Return the [x, y] coordinate for the center point of the cell that contains the specified text.  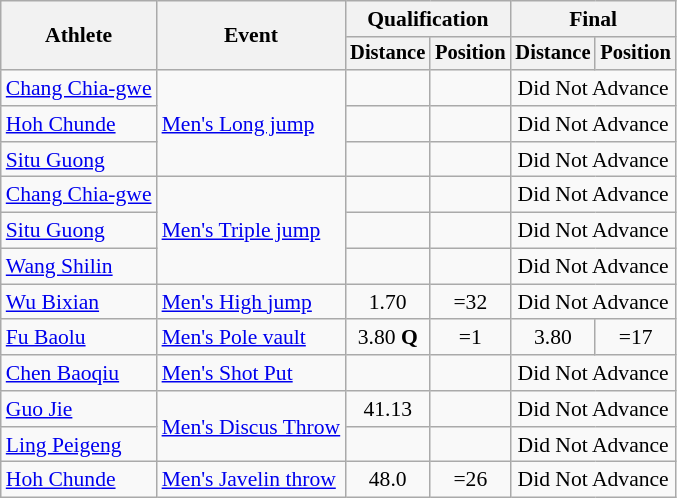
41.13 [388, 409]
Event [252, 36]
Men's High jump [252, 302]
Guo Jie [79, 409]
Men's Long jump [252, 124]
Men's Pole vault [252, 338]
=1 [470, 338]
=17 [635, 338]
Men's Shot Put [252, 373]
Wang Shilin [79, 267]
Wu Bixian [79, 302]
48.0 [388, 480]
Final [594, 19]
Chen Baoqiu [79, 373]
Fu Baolu [79, 338]
Qualification [428, 19]
1.70 [388, 302]
Men's Triple jump [252, 230]
Athlete [79, 36]
3.80 Q [388, 338]
=26 [470, 480]
Ling Peigeng [79, 445]
Men's Javelin throw [252, 480]
=32 [470, 302]
3.80 [554, 338]
Men's Discus Throw [252, 426]
